Provide the [X, Y] coordinate of the cell's center where the given text is located.  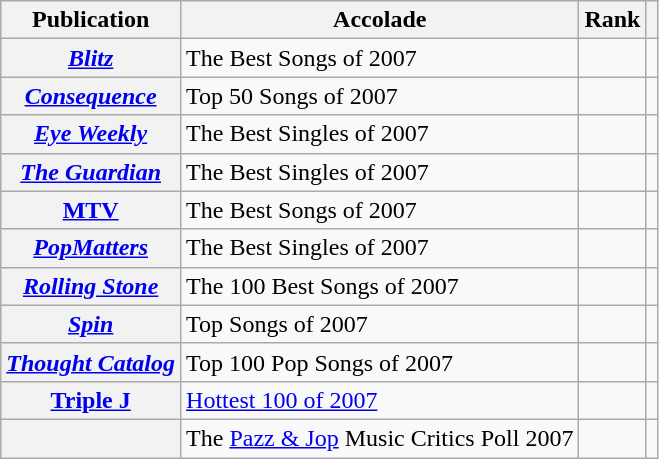
Top 100 Pop Songs of 2007 [380, 362]
Publication [91, 20]
The Pazz & Jop Music Critics Poll 2007 [380, 438]
Rolling Stone [91, 286]
Consequence [91, 96]
Top 50 Songs of 2007 [380, 96]
Top Songs of 2007 [380, 324]
Eye Weekly [91, 134]
Accolade [380, 20]
Blitz [91, 58]
The 100 Best Songs of 2007 [380, 286]
Rank [612, 20]
Triple J [91, 400]
Thought Catalog [91, 362]
The Guardian [91, 172]
Spin [91, 324]
Hottest 100 of 2007 [380, 400]
MTV [91, 210]
PopMatters [91, 248]
